For the text-containing cell, return its midpoint in [X, Y] coordinate format. 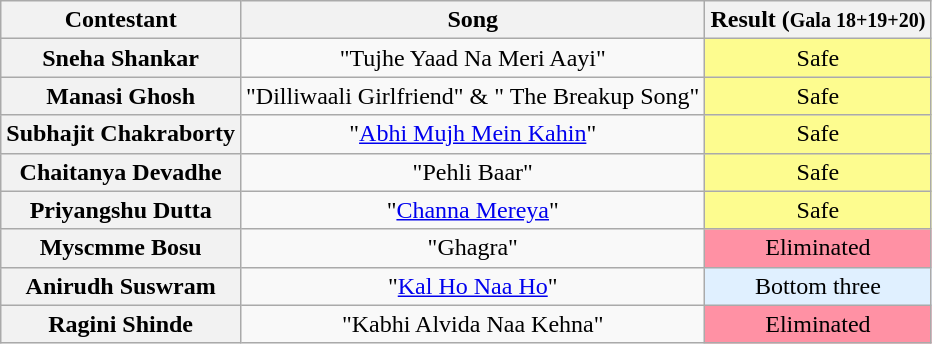
Sneha Shankar [121, 58]
Song [473, 20]
"Dilliwaali Girlfriend" & " The Breakup Song" [473, 96]
Anirudh Suswram [121, 286]
"Channa Mereya" [473, 210]
"Tujhe Yaad Na Meri Aayi" [473, 58]
"Kabhi Alvida Naa Kehna" [473, 324]
Myscmme Bosu [121, 248]
"Pehli Baar" [473, 172]
Contestant [121, 20]
"Ghagra" [473, 248]
Ragini Shinde [121, 324]
"Kal Ho Naa Ho" [473, 286]
Priyangshu Dutta [121, 210]
"Abhi Mujh Mein Kahin" [473, 134]
Chaitanya Devadhe [121, 172]
Bottom three [818, 286]
Manasi Ghosh [121, 96]
Result (Gala 18+19+20) [818, 20]
Subhajit Chakraborty [121, 134]
